Output the (x, y) coordinate of the center of the cell containing the given text.  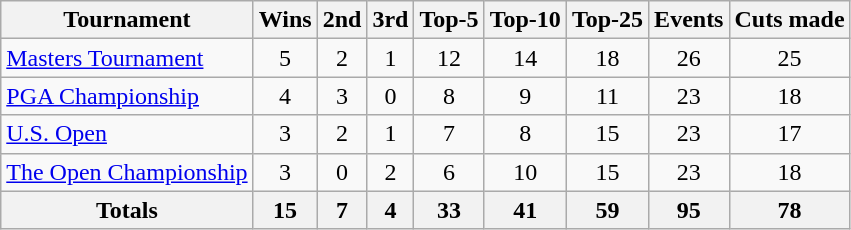
U.S. Open (127, 134)
59 (607, 210)
Cuts made (790, 20)
2nd (342, 20)
Events (689, 20)
41 (525, 210)
Wins (285, 20)
26 (689, 58)
78 (790, 210)
33 (449, 210)
25 (790, 58)
Top-10 (525, 20)
11 (607, 96)
Totals (127, 210)
Top-5 (449, 20)
9 (525, 96)
Tournament (127, 20)
95 (689, 210)
Masters Tournament (127, 58)
5 (285, 58)
3rd (390, 20)
17 (790, 134)
6 (449, 172)
The Open Championship (127, 172)
12 (449, 58)
10 (525, 172)
14 (525, 58)
Top-25 (607, 20)
PGA Championship (127, 96)
